From the cell containing the given text, extract its center point as (x, y) coordinate. 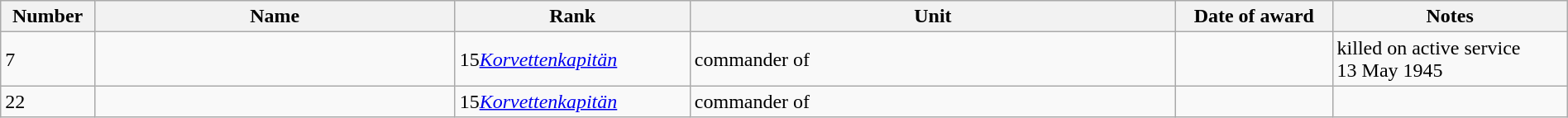
Number (48, 17)
22 (48, 101)
Name (275, 17)
Date of award (1254, 17)
Rank (572, 17)
Unit (933, 17)
7 (48, 59)
Notes (1450, 17)
killed on active service 13 May 1945 (1450, 59)
